Provide the [x, y] coordinate of the cell's center where the given text is located.  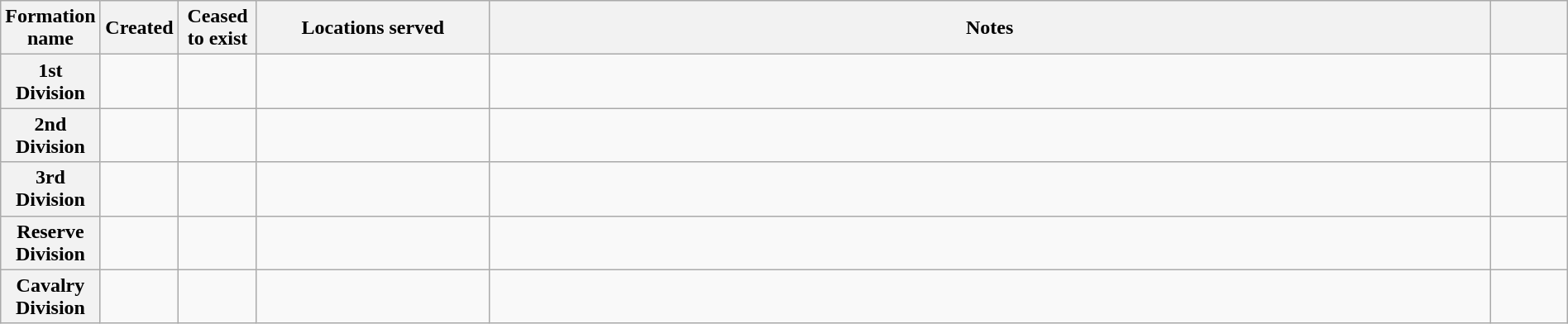
Cavalry Division [50, 296]
2nd Division [50, 136]
Ceased to exist [218, 28]
Formation name [50, 28]
3rd Division [50, 188]
Notes [989, 28]
Reserve Division [50, 243]
Locations served [372, 28]
Created [139, 28]
1st Division [50, 81]
